Capture the cell that displays the provided text and extract its (x, y) central coordinate. 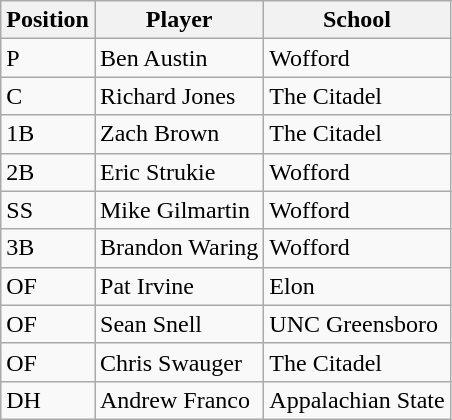
Player (178, 20)
School (357, 20)
Ben Austin (178, 58)
Position (48, 20)
2B (48, 172)
Mike Gilmartin (178, 210)
C (48, 96)
Andrew Franco (178, 400)
Eric Strukie (178, 172)
DH (48, 400)
Richard Jones (178, 96)
Zach Brown (178, 134)
P (48, 58)
SS (48, 210)
Appalachian State (357, 400)
Sean Snell (178, 324)
Pat Irvine (178, 286)
Chris Swauger (178, 362)
3B (48, 248)
UNC Greensboro (357, 324)
1B (48, 134)
Brandon Waring (178, 248)
Elon (357, 286)
